Capture the cell that displays the provided text and extract its (X, Y) central coordinate. 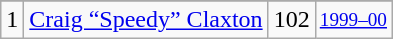
1 (12, 20)
102 (292, 20)
1999–00 (353, 20)
Craig “Speedy” Claxton (146, 20)
